Detect which cell encompasses the target text, then output its (x, y) center coordinate. 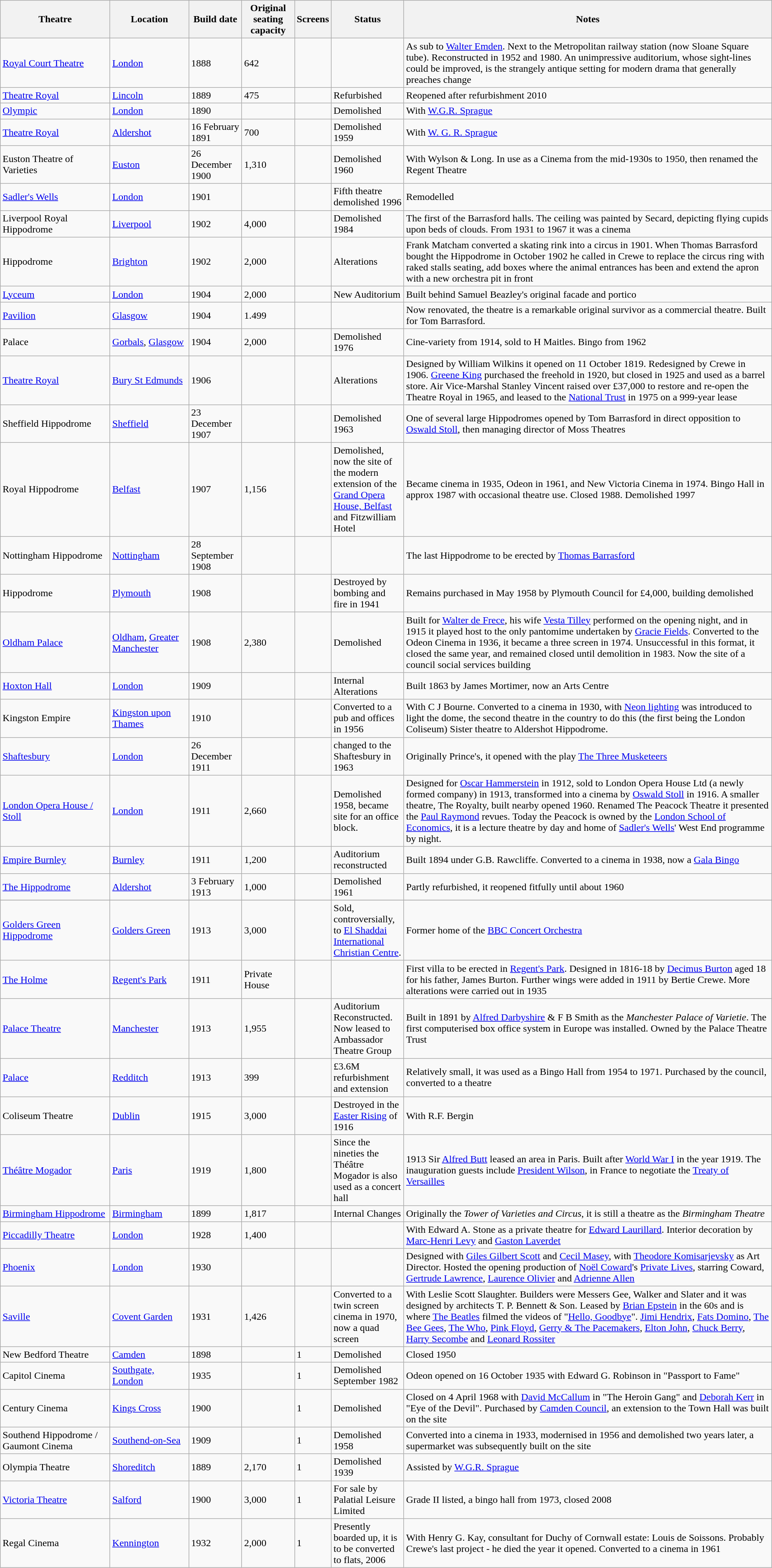
Converted into a cinema in 1933, modernised in 1956 and demolished two years later, a supermarket was subsequently built on the site (588, 1441)
Built 1894 under G.B. Rawcliffe. Converted to a cinema in 1938, now a Gala Bingo (588, 860)
Brighton (149, 261)
Belfast (149, 490)
Demolished 1958, became site for an office block. (367, 811)
475 (268, 95)
Converted to a pub and offices in 1956 (367, 718)
1919 (215, 1170)
16 February 1891 (215, 132)
Salford (149, 1500)
Partly refurbished, it reopened fitfully until about 1960 (588, 886)
Euston Theatre of Varieties (55, 165)
Demolished, now the site of the modern extension of the Grand Opera House, Belfast and Fitzwilliam Hotel (367, 490)
1.499 (268, 315)
Oldham, Greater Manchester (149, 642)
Century Cinema (55, 1408)
New Auditorium (367, 294)
The Holme (55, 979)
Demolished 1961 (367, 886)
Originally Prince's, it opened with the play The Three Musketeers (588, 756)
Theatre (55, 19)
Shaftesbury (55, 756)
Pavilion (55, 315)
Nottingham Hippodrome (55, 555)
Olympic (55, 111)
Remodelled (588, 197)
Liverpool Royal Hippodrome (55, 223)
London Opera House / Stoll (55, 811)
Hoxton Hall (55, 686)
Paris (149, 1170)
Piccadilly Theatre (55, 1235)
Reopened after refurbishment 2010 (588, 95)
26 December 1911 (215, 756)
Originally the Tower of Varieties and Circus, it is still a theatre as the Birmingham Theatre (588, 1214)
Birmingham (149, 1214)
1931 (215, 1316)
1,817 (268, 1214)
Covent Garden (149, 1316)
2,170 (268, 1467)
Plymouth (149, 593)
Former home of the BBC Concert Orchestra (588, 930)
Gorbals, Glasgow (149, 342)
Nottingham (149, 555)
Sadler's Wells (55, 197)
3 February 1913 (215, 886)
Location (149, 19)
Original seating capacity (268, 19)
Capitol Cinema (55, 1375)
1915 (215, 1116)
The Hippodrome (55, 886)
1898 (215, 1354)
Relatively small, it was used as a Bingo Hall from 1954 to 1971. Purchased by the council, converted to a theatre (588, 1077)
Sheffield Hippodrome (55, 424)
For sale by Palatial Leisure Limited (367, 1500)
Built 1863 by James Mortimer, now an Arts Centre (588, 686)
Now renovated, the theatre is a remarkable original survivor as a commercial theatre. Built for Tom Barrasford. (588, 315)
399 (268, 1077)
Assisted by W.G.R. Sprague (588, 1467)
Internal Alterations (367, 686)
Fifth theatre demolished 1996 (367, 197)
Presently boarded up, it is to be converted to flats, 2006 (367, 1543)
Demolished 1960 (367, 165)
Camden (149, 1354)
Kingston Empire (55, 718)
Phoenix (55, 1267)
1,000 (268, 886)
1,955 (268, 1028)
With Wylson & Long. In use as a Cinema from the mid-1930s to 1950, then renamed the Regent Theatre (588, 165)
Cine-variety from 1914, sold to H Maitles. Bingo from 1962 (588, 342)
1907 (215, 490)
Refurbished (367, 95)
£3.6M refurbishment and extension (367, 1077)
Kingston upon Thames (149, 718)
Demolished 1959 (367, 132)
Private House (268, 979)
2,660 (268, 811)
Kennington (149, 1543)
With W. G. R. Sprague (588, 132)
Dublin (149, 1116)
Royal Court Theatre (55, 63)
Liverpool (149, 223)
changed to the Shaftesbury in 1963 (367, 756)
Southend Hippodrome / Gaumont Cinema (55, 1441)
Demolished 1958 (367, 1441)
With R.F. Bergin (588, 1116)
1,426 (268, 1316)
Remains purchased in May 1958 by Plymouth Council for £4,000, building demolished (588, 593)
Build date (215, 19)
2,380 (268, 642)
Euston (149, 165)
Lincoln (149, 95)
Manchester (149, 1028)
700 (268, 132)
Demolished 1963 (367, 424)
With Edward A. Stone as a private theatre for Edward Laurillard. Interior decoration by Marc-Henri Levy and Gaston Laverdet (588, 1235)
Status (367, 19)
Destroyed by bombing and fire in 1941 (367, 593)
Royal Hippodrome (55, 490)
1888 (215, 63)
Empire Burnley (55, 860)
Converted to a twin screen cinema in 1970, now a quad screen (367, 1316)
4,000 (268, 223)
Coliseum Theatre (55, 1116)
Demolished 1939 (367, 1467)
One of several large Hippodromes opened by Tom Barrasford in direct opposition to Oswald Stoll, then managing director of Moss Theatres (588, 424)
1,200 (268, 860)
Auditorium reconstructed (367, 860)
Built behind Samuel Beazley's original facade and portico (588, 294)
1,156 (268, 490)
The last Hippodrome to be erected by Thomas Barrasford (588, 555)
1,800 (268, 1170)
Since the nineties the Théâtre Mogador is also used as a concert hall (367, 1170)
Demolished 1976 (367, 342)
Birmingham Hippodrome (55, 1214)
Golders Green (149, 930)
1930 (215, 1267)
Lyceum (55, 294)
642 (268, 63)
1890 (215, 111)
Olympia Theatre (55, 1467)
Palace Theatre (55, 1028)
1,310 (268, 165)
Burnley (149, 860)
1935 (215, 1375)
1928 (215, 1235)
1932 (215, 1543)
Golders Green Hippodrome (55, 930)
Southgate, London (149, 1375)
1906 (215, 380)
Demolished 1984 (367, 223)
Destroyed in the Easter Rising of 1916 (367, 1116)
Oldham Palace (55, 642)
1899 (215, 1214)
1901 (215, 197)
Closed 1950 (588, 1354)
Regent's Park (149, 979)
1,400 (268, 1235)
With W.G.R. Sprague (588, 111)
Notes (588, 19)
26 December 1900 (215, 165)
Demolished September 1982 (367, 1375)
Auditorium Reconstructed. Now leased to Ambassador Theatre Group (367, 1028)
Théâtre Mogador (55, 1170)
Internal Changes (367, 1214)
Victoria Theatre (55, 1500)
28 September 1908 (215, 555)
Screens (313, 19)
Southend-on-Sea (149, 1441)
New Bedford Theatre (55, 1354)
Odeon opened on 16 October 1935 with Edward G. Robinson in "Passport to Fame" (588, 1375)
Kings Cross (149, 1408)
Regal Cinema (55, 1543)
Sheffield (149, 424)
Sold, controversially, to El Shaddai International Christian Centre. (367, 930)
Saville (55, 1316)
23 December 1907 (215, 424)
Grade II listed, a bingo hall from 1973, closed 2008 (588, 1500)
Shoreditch (149, 1467)
Redditch (149, 1077)
Glasgow (149, 315)
The first of the Barrasford halls. The ceiling was painted by Secard, depicting flying cupids upon beds of clouds. From 1931 to 1967 it was a cinema (588, 223)
Bury St Edmunds (149, 380)
1910 (215, 718)
